Pinpoint the cell where the given text exists, returning its [x, y] midpoint coordinate. 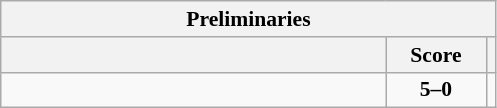
Preliminaries [248, 19]
Score [436, 55]
5–0 [436, 90]
